Pinpoint the cell where the given text exists, returning its (X, Y) midpoint coordinate. 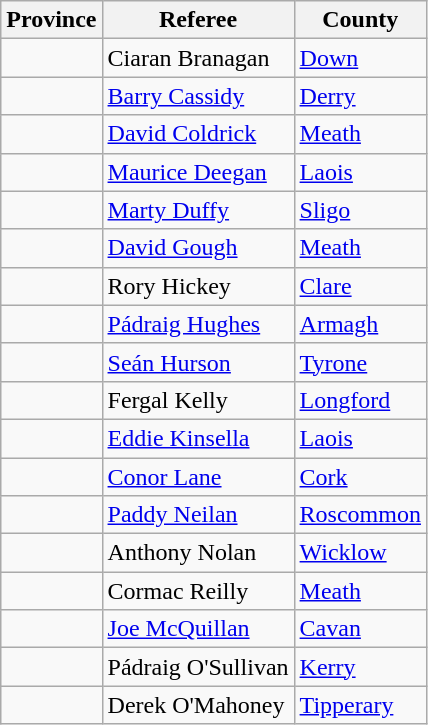
Roscommon (360, 515)
Pádraig Hughes (198, 324)
Kerry (360, 667)
Conor Lane (198, 477)
Clare (360, 286)
Joe McQuillan (198, 629)
Down (360, 58)
Rory Hickey (198, 286)
Paddy Neilan (198, 515)
Cavan (360, 629)
Pádraig O'Sullivan (198, 667)
Anthony Nolan (198, 553)
Derry (360, 96)
Eddie Kinsella (198, 438)
Armagh (360, 324)
Derek O'Mahoney (198, 705)
Wicklow (360, 553)
Tyrone (360, 362)
Sligo (360, 210)
Seán Hurson (198, 362)
David Gough (198, 248)
Marty Duffy (198, 210)
County (360, 20)
David Coldrick (198, 134)
Referee (198, 20)
Cork (360, 477)
Maurice Deegan (198, 172)
Cormac Reilly (198, 591)
Barry Cassidy (198, 96)
Ciaran Branagan (198, 58)
Tipperary (360, 705)
Fergal Kelly (198, 400)
Longford (360, 400)
Province (52, 20)
